Search for the cell housing the specified text and yield its [x, y] center coordinate. 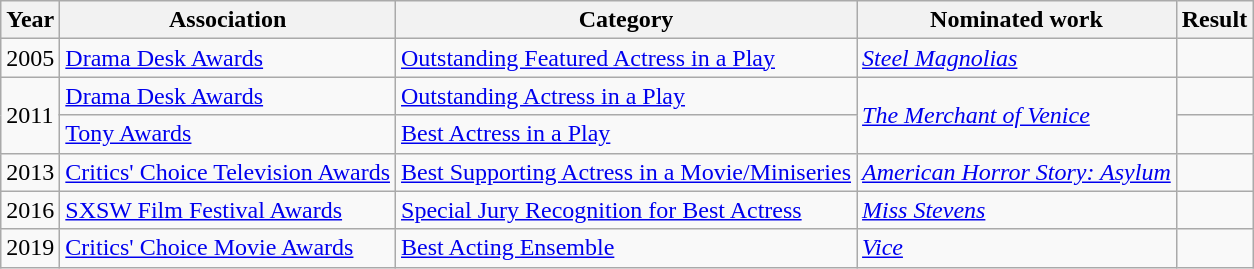
Critics' Choice Movie Awards [228, 248]
Best Actress in a Play [626, 134]
SXSW Film Festival Awards [228, 210]
Tony Awards [228, 134]
2005 [30, 58]
Outstanding Featured Actress in a Play [626, 58]
2011 [30, 115]
Best Acting Ensemble [626, 248]
Category [626, 20]
Association [228, 20]
American Horror Story: Asylum [1017, 172]
Result [1214, 20]
Vice [1017, 248]
Best Supporting Actress in a Movie/Miniseries [626, 172]
2016 [30, 210]
Miss Stevens [1017, 210]
Steel Magnolias [1017, 58]
Special Jury Recognition for Best Actress [626, 210]
Outstanding Actress in a Play [626, 96]
The Merchant of Venice [1017, 115]
Year [30, 20]
2013 [30, 172]
Critics' Choice Television Awards [228, 172]
Nominated work [1017, 20]
2019 [30, 248]
